Pinpoint the cell where the given text exists, returning its [X, Y] midpoint coordinate. 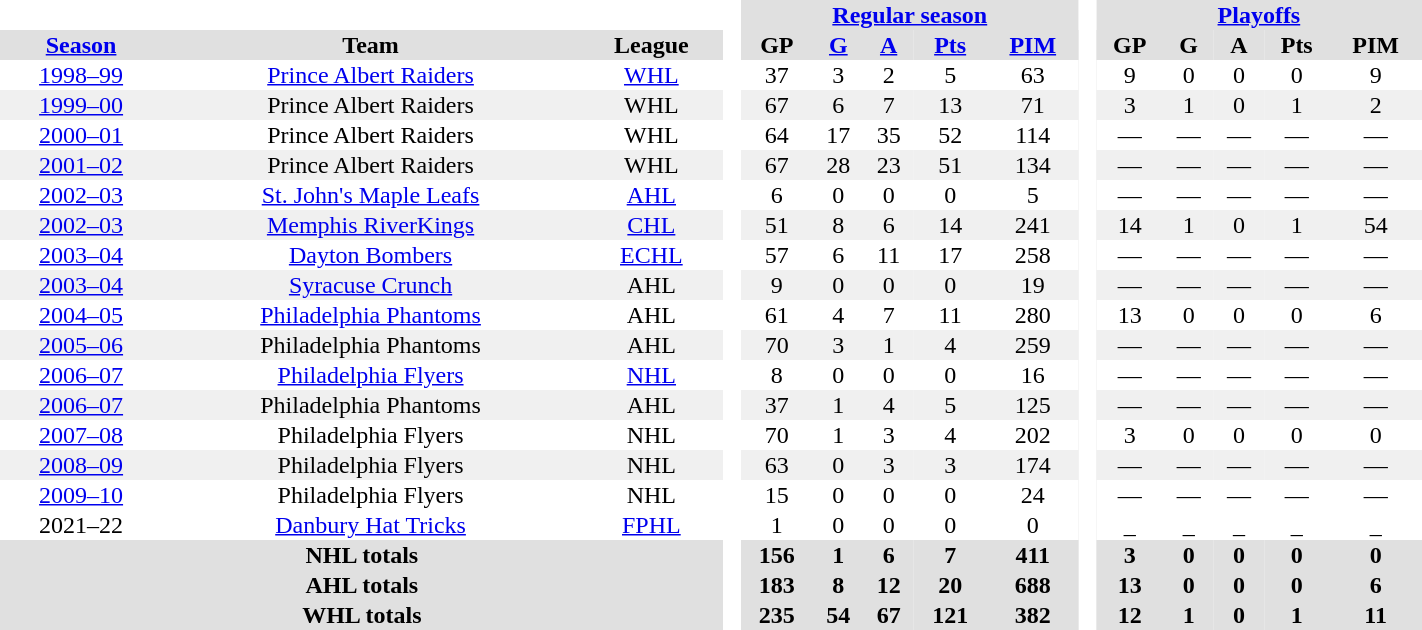
16 [1032, 375]
2021–22 [81, 525]
St. John's Maple Leafs [370, 195]
2009–10 [81, 495]
183 [776, 585]
Danbury Hat Tricks [370, 525]
71 [1032, 105]
121 [950, 615]
235 [776, 615]
156 [776, 555]
52 [950, 135]
19 [1032, 285]
411 [1032, 555]
64 [776, 135]
2007–08 [81, 435]
688 [1032, 585]
1999–00 [81, 105]
15 [776, 495]
382 [1032, 615]
Syracuse Crunch [370, 285]
FPHL [652, 525]
259 [1032, 345]
Dayton Bombers [370, 255]
258 [1032, 255]
202 [1032, 435]
2008–09 [81, 465]
ECHL [652, 255]
241 [1032, 225]
23 [888, 165]
57 [776, 255]
AHL totals [362, 585]
2004–05 [81, 315]
WHL totals [362, 615]
Playoffs [1259, 15]
174 [1032, 465]
Season [81, 45]
35 [888, 135]
CHL [652, 225]
20 [950, 585]
125 [1032, 405]
61 [776, 315]
NHL totals [362, 555]
Regular season [910, 15]
114 [1032, 135]
Memphis RiverKings [370, 225]
Team [370, 45]
2000–01 [81, 135]
2001–02 [81, 165]
1998–99 [81, 75]
League [652, 45]
134 [1032, 165]
2005–06 [81, 345]
24 [1032, 495]
280 [1032, 315]
28 [838, 165]
